For the text-containing cell, return its midpoint in (X, Y) coordinate format. 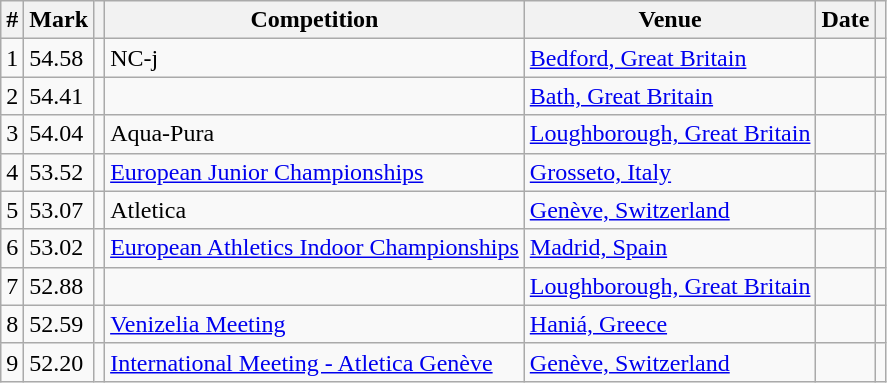
NC-j (315, 58)
53.02 (59, 248)
Madrid, Spain (670, 248)
53.52 (59, 172)
European Athletics Indoor Championships (315, 248)
52.59 (59, 324)
# (12, 20)
54.04 (59, 134)
Bath, Great Britain (670, 96)
7 (12, 286)
4 (12, 172)
52.20 (59, 362)
2 (12, 96)
Date (846, 20)
Mark (59, 20)
1 (12, 58)
Grosseto, Italy (670, 172)
5 (12, 210)
53.07 (59, 210)
Venizelia Meeting (315, 324)
9 (12, 362)
6 (12, 248)
Bedford, Great Britain (670, 58)
Aqua-Pura (315, 134)
8 (12, 324)
3 (12, 134)
Haniá, Greece (670, 324)
International Meeting - Atletica Genève (315, 362)
Venue (670, 20)
Atletica (315, 210)
52.88 (59, 286)
54.58 (59, 58)
54.41 (59, 96)
European Junior Championships (315, 172)
Competition (315, 20)
